Identify which cell holds the provided text, then report its [x, y] central coordinate. 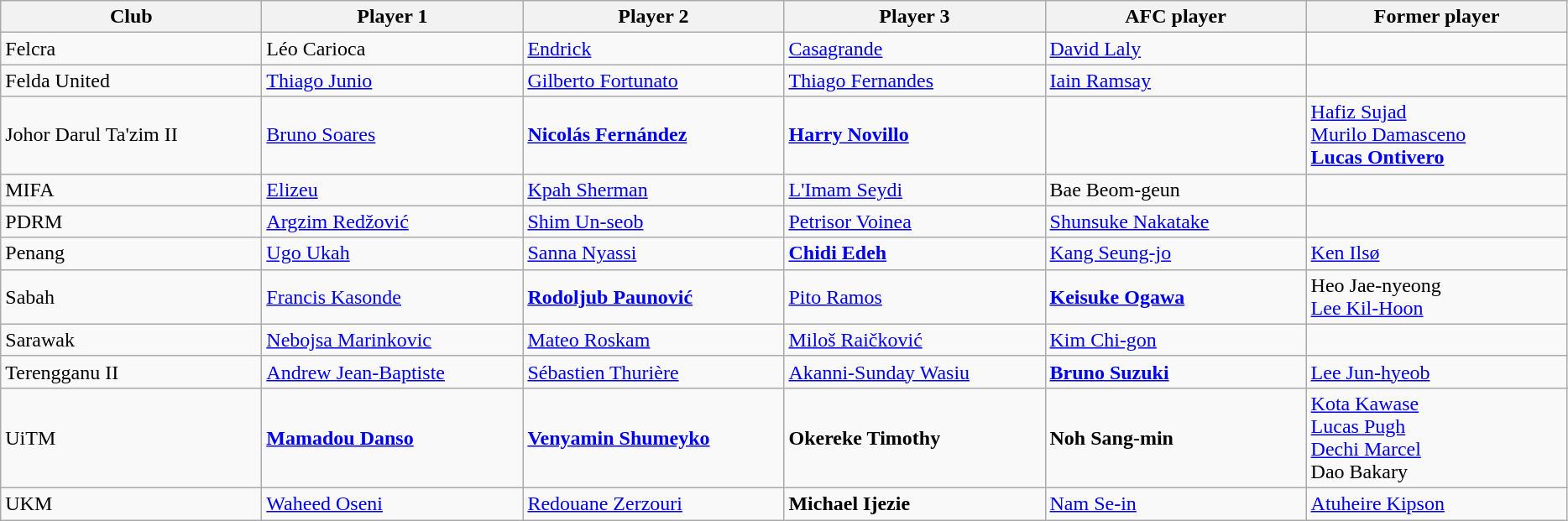
Ugo Ukah [393, 253]
Kota Kawase Lucas Pugh Dechi Marcel Dao Bakary [1437, 438]
Keisuke Ogawa [1175, 297]
Okereke Timothy [915, 438]
Argzim Redžović [393, 221]
Mateo Roskam [653, 340]
Nam Se-in [1175, 503]
Petrisor Voinea [915, 221]
Heo Jae-nyeong Lee Kil-Hoon [1437, 297]
Shim Un-seob [653, 221]
Ken Ilsø [1437, 253]
Kang Seung-jo [1175, 253]
Francis Kasonde [393, 297]
Bruno Soares [393, 135]
Nebojsa Marinkovic [393, 340]
AFC player [1175, 17]
Shunsuke Nakatake [1175, 221]
Akanni-Sunday Wasiu [915, 372]
Player 1 [393, 17]
Bruno Suzuki [1175, 372]
Gilberto Fortunato [653, 81]
Michael Ijezie [915, 503]
Former player [1437, 17]
Player 3 [915, 17]
Hafiz Sujad Murilo Damasceno Lucas Ontivero [1437, 135]
Sanna Nyassi [653, 253]
Léo Carioca [393, 49]
Andrew Jean-Baptiste [393, 372]
Penang [131, 253]
MIFA [131, 190]
Casagrande [915, 49]
Club [131, 17]
Sébastien Thurière [653, 372]
Pito Ramos [915, 297]
Waheed Oseni [393, 503]
Sarawak [131, 340]
Miloš Raičković [915, 340]
Endrick [653, 49]
Terengganu II [131, 372]
Bae Beom-geun [1175, 190]
Kim Chi-gon [1175, 340]
Atuheire Kipson [1437, 503]
Player 2 [653, 17]
UiTM [131, 438]
Chidi Edeh [915, 253]
Redouane Zerzouri [653, 503]
L'Imam Seydi [915, 190]
David Laly [1175, 49]
Thiago Fernandes [915, 81]
Elizeu [393, 190]
Sabah [131, 297]
Felda United [131, 81]
Mamadou Danso [393, 438]
Felcra [131, 49]
Johor Darul Ta'zim II [131, 135]
Thiago Junio [393, 81]
Lee Jun-hyeob [1437, 372]
PDRM [131, 221]
UKM [131, 503]
Kpah Sherman [653, 190]
Venyamin Shumeyko [653, 438]
Harry Novillo [915, 135]
Rodoljub Paunović [653, 297]
Nicolás Fernández [653, 135]
Iain Ramsay [1175, 81]
Noh Sang-min [1175, 438]
